Identify which cell holds the provided text, then report its (x, y) central coordinate. 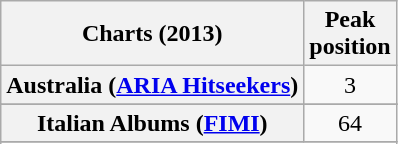
Australia (ARIA Hitseekers) (152, 85)
Italian Albums (FIMI) (152, 123)
64 (350, 123)
Peakposition (350, 34)
Charts (2013) (152, 34)
3 (350, 85)
